Extract the [X, Y] coordinate from the center of the cell holding the provided text.  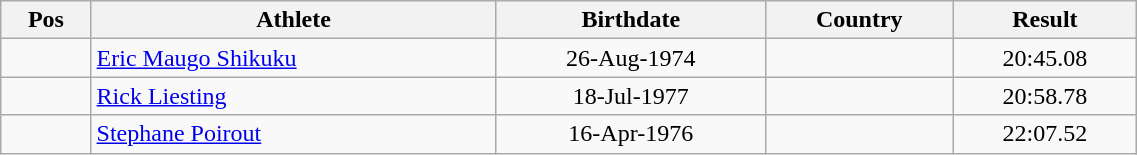
20:58.78 [1045, 96]
Stephane Poirout [294, 134]
Birthdate [630, 20]
Athlete [294, 20]
16-Apr-1976 [630, 134]
Country [859, 20]
18-Jul-1977 [630, 96]
Rick Liesting [294, 96]
20:45.08 [1045, 58]
Pos [46, 20]
22:07.52 [1045, 134]
Eric Maugo Shikuku [294, 58]
Result [1045, 20]
26-Aug-1974 [630, 58]
